Capture the cell that displays the provided text and extract its [X, Y] central coordinate. 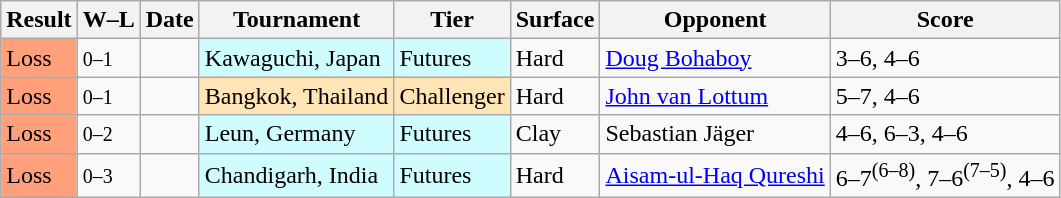
Score [945, 20]
Sebastian Jäger [715, 134]
Chandigarh, India [296, 176]
John van Lottum [715, 96]
0–2 [108, 134]
3–6, 4–6 [945, 58]
Surface [555, 20]
5–7, 4–6 [945, 96]
Challenger [452, 96]
4–6, 6–3, 4–6 [945, 134]
Clay [555, 134]
Kawaguchi, Japan [296, 58]
Doug Bohaboy [715, 58]
Result [39, 20]
Date [170, 20]
6–7(6–8), 7–6(7–5), 4–6 [945, 176]
Leun, Germany [296, 134]
Tier [452, 20]
Bangkok, Thailand [296, 96]
Tournament [296, 20]
Opponent [715, 20]
W–L [108, 20]
Aisam-ul-Haq Qureshi [715, 176]
0–3 [108, 176]
